Find where the given text appears and provide that cell's center as (X, Y) coordinate. 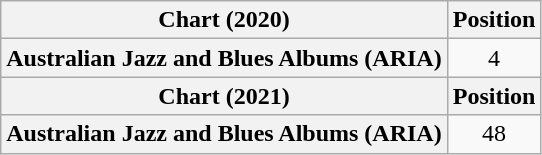
48 (494, 134)
Chart (2020) (224, 20)
Chart (2021) (224, 96)
4 (494, 58)
